Pinpoint the cell where the given text exists, returning its (X, Y) midpoint coordinate. 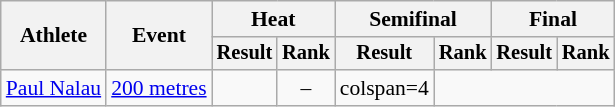
Event (158, 36)
Heat (274, 19)
– (306, 88)
Paul Nalau (54, 88)
Final (552, 19)
200 metres (158, 88)
colspan=4 (384, 88)
Semifinal (414, 19)
Athlete (54, 36)
